Extract the [x, y] coordinate from the center of the cell holding the provided text.  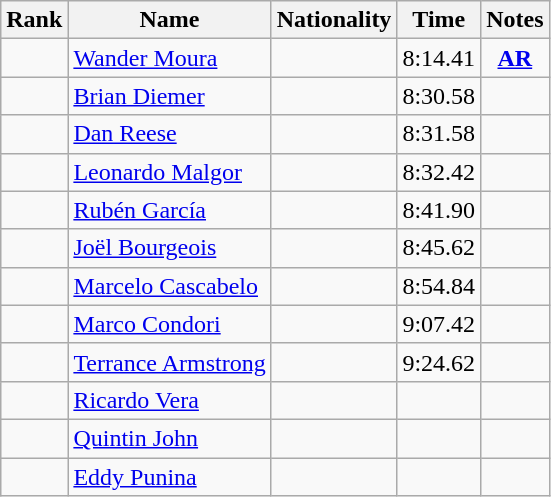
Quintin John [170, 438]
Rubén García [170, 210]
Rank [34, 20]
Ricardo Vera [170, 400]
Notes [515, 20]
8:14.41 [439, 58]
8:54.84 [439, 286]
AR [515, 58]
Brian Diemer [170, 96]
Dan Reese [170, 134]
9:24.62 [439, 362]
8:31.58 [439, 134]
Marco Condori [170, 324]
Nationality [334, 20]
Name [170, 20]
Wander Moura [170, 58]
Time [439, 20]
9:07.42 [439, 324]
8:45.62 [439, 248]
8:41.90 [439, 210]
8:30.58 [439, 96]
Joël Bourgeois [170, 248]
Terrance Armstrong [170, 362]
Eddy Punina [170, 477]
Leonardo Malgor [170, 172]
8:32.42 [439, 172]
Marcelo Cascabelo [170, 286]
